Return (X, Y) of the center of cell containing provided text 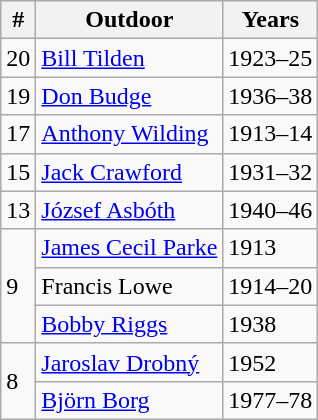
Francis Lowe (130, 286)
Outdoor (130, 20)
József Asbóth (130, 210)
1977–78 (270, 400)
15 (18, 172)
1936–38 (270, 96)
1931–32 (270, 172)
Bill Tilden (130, 58)
1923–25 (270, 58)
8 (18, 381)
Anthony Wilding (130, 134)
Don Budge (130, 96)
Jaroslav Drobný (130, 362)
9 (18, 286)
1913–14 (270, 134)
13 (18, 210)
19 (18, 96)
17 (18, 134)
Bobby Riggs (130, 324)
1913 (270, 248)
Years (270, 20)
1940–46 (270, 210)
Jack Crawford (130, 172)
James Cecil Parke (130, 248)
1938 (270, 324)
Björn Borg (130, 400)
20 (18, 58)
1952 (270, 362)
1914–20 (270, 286)
# (18, 20)
